Scan for the cell matching the given text and deliver its [X, Y] coordinate at center. 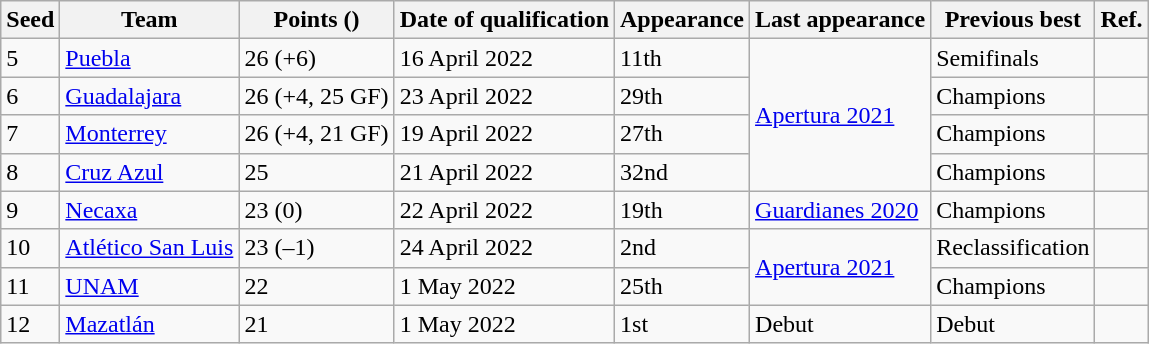
Appearance [682, 20]
19th [682, 210]
9 [30, 210]
Puebla [150, 58]
Mazatlán [150, 324]
8 [30, 172]
Team [150, 20]
12 [30, 324]
6 [30, 96]
19 April 2022 [504, 134]
7 [30, 134]
29th [682, 96]
21 [316, 324]
UNAM [150, 286]
Seed [30, 20]
Ref. [1122, 20]
Guadalajara [150, 96]
25th [682, 286]
21 April 2022 [504, 172]
Guardianes 2020 [840, 210]
Reclassification [1013, 248]
11 [30, 286]
22 [316, 286]
Atlético San Luis [150, 248]
Date of qualification [504, 20]
26 (+6) [316, 58]
26 (+4, 25 GF) [316, 96]
23 (–1) [316, 248]
1st [682, 324]
Previous best [1013, 20]
24 April 2022 [504, 248]
Cruz Azul [150, 172]
Monterrey [150, 134]
22 April 2022 [504, 210]
32nd [682, 172]
11th [682, 58]
Necaxa [150, 210]
10 [30, 248]
Last appearance [840, 20]
25 [316, 172]
27th [682, 134]
5 [30, 58]
26 (+4, 21 GF) [316, 134]
2nd [682, 248]
16 April 2022 [504, 58]
23 April 2022 [504, 96]
23 (0) [316, 210]
Semifinals [1013, 58]
Points () [316, 20]
